For the text-containing cell, return its midpoint in (x, y) coordinate format. 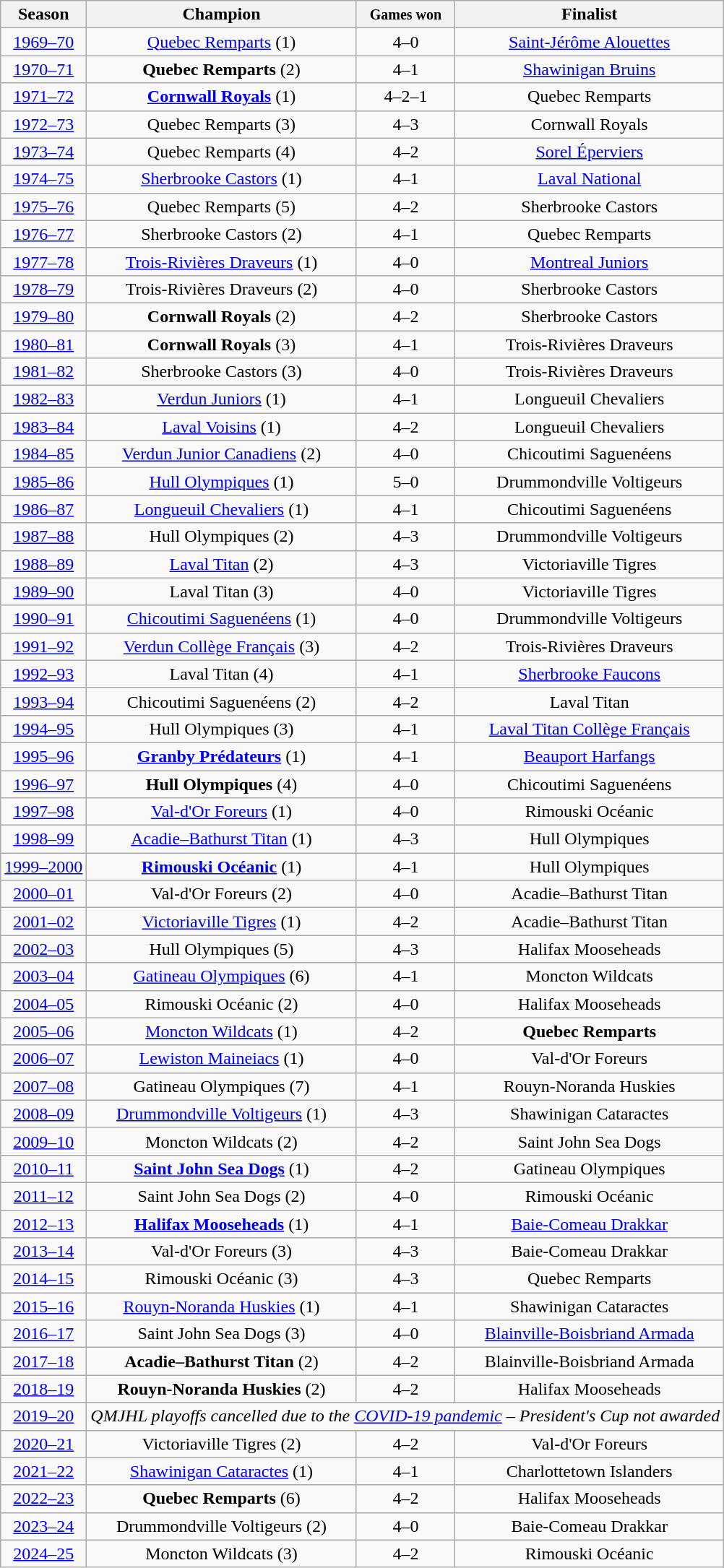
2013–14 (43, 1252)
1995–96 (43, 756)
Drummondville Voltigeurs (1) (221, 1114)
Trois-Rivières Draveurs (1) (221, 261)
1971–72 (43, 97)
Hull Olympiques (4) (221, 784)
Laval Titan (590, 701)
Acadie–Bathurst Titan (2) (221, 1361)
2014–15 (43, 1279)
1992–93 (43, 674)
Saint John Sea Dogs (3) (221, 1334)
1973–74 (43, 152)
Montreal Juniors (590, 261)
1978–79 (43, 289)
Moncton Wildcats (590, 976)
Halifax Mooseheads (1) (221, 1224)
Laval Voisins (1) (221, 427)
1988–89 (43, 564)
1981–82 (43, 372)
Cornwall Royals (1) (221, 97)
2011–12 (43, 1196)
2018–19 (43, 1389)
Sherbrooke Castors (3) (221, 372)
2020–21 (43, 1444)
2010–11 (43, 1169)
Laval Titan (2) (221, 564)
Season (43, 14)
Drummondville Voltigeurs (2) (221, 1526)
Verdun Junior Canadiens (2) (221, 454)
2008–09 (43, 1114)
Hull Olympiques (5) (221, 949)
Quebec Remparts (2) (221, 69)
1980–81 (43, 345)
2015–16 (43, 1307)
2012–13 (43, 1224)
1979–80 (43, 316)
Games won (406, 14)
2007–08 (43, 1086)
Val-d'Or Foreurs (3) (221, 1252)
Moncton Wildcats (2) (221, 1141)
Charlottetown Islanders (590, 1471)
2022–23 (43, 1499)
QMJHL playoffs cancelled due to the COVID-19 pandemic – President's Cup not awarded (405, 1416)
1985–86 (43, 482)
2004–05 (43, 1004)
1975–76 (43, 207)
Finalist (590, 14)
2002–03 (43, 949)
1970–71 (43, 69)
Saint John Sea Dogs (2) (221, 1196)
Chicoutimi Saguenéens (2) (221, 701)
1972–73 (43, 124)
Gatineau Olympiques (590, 1169)
1993–94 (43, 701)
Lewiston Maineiacs (1) (221, 1059)
2021–22 (43, 1471)
1984–85 (43, 454)
Quebec Remparts (6) (221, 1499)
Sherbrooke Faucons (590, 674)
2003–04 (43, 976)
Saint John Sea Dogs (590, 1141)
Rimouski Océanic (1) (221, 867)
Saint-Jérôme Alouettes (590, 42)
1976–77 (43, 234)
2000–01 (43, 894)
Verdun Collège Français (3) (221, 646)
Victoriaville Tigres (2) (221, 1444)
1983–84 (43, 427)
Laval Titan Collège Français (590, 729)
2024–25 (43, 1554)
Val-d'Or Foreurs (1) (221, 812)
Rouyn-Noranda Huskies (2) (221, 1389)
1998–99 (43, 839)
Hull Olympiques (3) (221, 729)
Cornwall Royals (3) (221, 345)
Hull Olympiques (1) (221, 482)
1989–90 (43, 592)
1982–83 (43, 399)
Hull Olympiques (2) (221, 537)
Quebec Remparts (3) (221, 124)
1994–95 (43, 729)
Moncton Wildcats (1) (221, 1031)
2023–24 (43, 1526)
Champion (221, 14)
Quebec Remparts (4) (221, 152)
Rimouski Océanic (3) (221, 1279)
1977–78 (43, 261)
1969–70 (43, 42)
Laval National (590, 179)
Sherbrooke Castors (1) (221, 179)
Sorel Éperviers (590, 152)
2005–06 (43, 1031)
Cornwall Royals (590, 124)
5–0 (406, 482)
1974–75 (43, 179)
1991–92 (43, 646)
Laval Titan (4) (221, 674)
Cornwall Royals (2) (221, 316)
Granby Prédateurs (1) (221, 756)
1987–88 (43, 537)
Shawinigan Bruins (590, 69)
1999–2000 (43, 867)
Acadie–Bathurst Titan (1) (221, 839)
2009–10 (43, 1141)
2017–18 (43, 1361)
1986–87 (43, 509)
2006–07 (43, 1059)
Gatineau Olympiques (7) (221, 1086)
4–2–1 (406, 97)
2019–20 (43, 1416)
1990–91 (43, 619)
Trois-Rivières Draveurs (2) (221, 289)
Rouyn-Noranda Huskies (590, 1086)
1997–98 (43, 812)
2001–02 (43, 922)
Victoriaville Tigres (1) (221, 922)
Rimouski Océanic (2) (221, 1004)
Saint John Sea Dogs (1) (221, 1169)
2016–17 (43, 1334)
Longueuil Chevaliers (1) (221, 509)
Quebec Remparts (1) (221, 42)
Chicoutimi Saguenéens (1) (221, 619)
Rouyn-Noranda Huskies (1) (221, 1307)
Gatineau Olympiques (6) (221, 976)
Shawinigan Cataractes (1) (221, 1471)
Val-d'Or Foreurs (2) (221, 894)
Beauport Harfangs (590, 756)
1996–97 (43, 784)
Moncton Wildcats (3) (221, 1554)
Sherbrooke Castors (2) (221, 234)
Quebec Remparts (5) (221, 207)
Verdun Juniors (1) (221, 399)
Laval Titan (3) (221, 592)
